For the text-containing cell, return its midpoint in [X, Y] coordinate format. 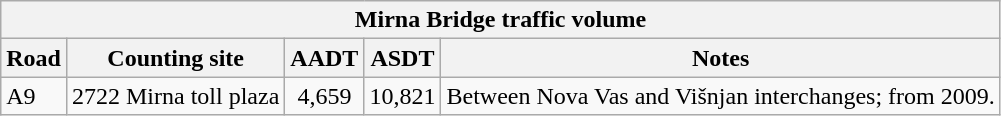
Between Nova Vas and Višnjan interchanges; from 2009. [720, 96]
10,821 [402, 96]
2722 Mirna toll plaza [175, 96]
A9 [34, 96]
Road [34, 58]
4,659 [324, 96]
Counting site [175, 58]
Notes [720, 58]
ASDT [402, 58]
AADT [324, 58]
Mirna Bridge traffic volume [501, 20]
